Detect which cell encompasses the target text, then output its (X, Y) center coordinate. 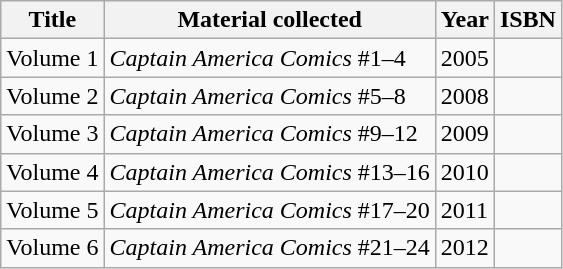
ISBN (528, 20)
Material collected (270, 20)
2010 (464, 172)
Volume 5 (52, 210)
Captain America Comics #13–16 (270, 172)
Volume 1 (52, 58)
Title (52, 20)
Captain America Comics #9–12 (270, 134)
2012 (464, 248)
Captain America Comics #17–20 (270, 210)
2008 (464, 96)
Year (464, 20)
Captain America Comics #5–8 (270, 96)
2005 (464, 58)
2009 (464, 134)
Volume 3 (52, 134)
Captain America Comics #21–24 (270, 248)
Volume 6 (52, 248)
Volume 4 (52, 172)
Volume 2 (52, 96)
Captain America Comics #1–4 (270, 58)
2011 (464, 210)
